Find where the given text appears and provide that cell's center as (x, y) coordinate. 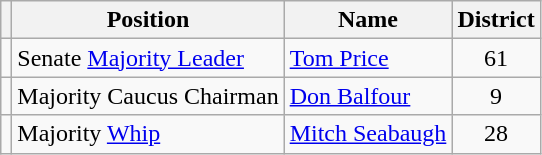
Majority Caucus Chairman (148, 96)
Mitch Seabaugh (368, 134)
9 (496, 96)
District (496, 20)
Name (368, 20)
Position (148, 20)
61 (496, 58)
Tom Price (368, 58)
28 (496, 134)
Don Balfour (368, 96)
Senate Majority Leader (148, 58)
Majority Whip (148, 134)
